Provide the [X, Y] coordinate of the cell's center where the given text is located.  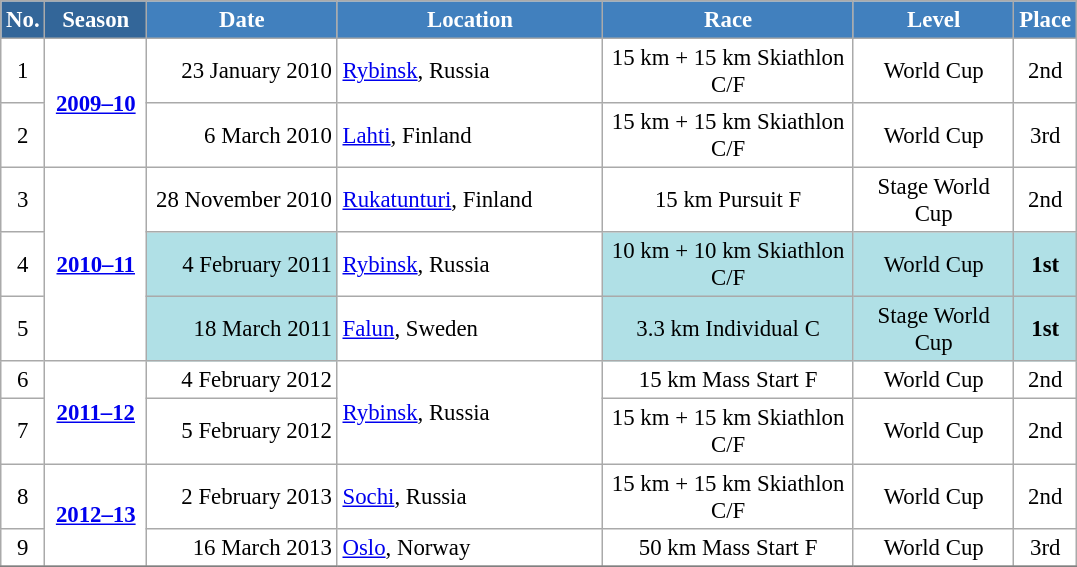
Date [242, 20]
4 [23, 264]
Location [470, 20]
5 [23, 330]
Season [96, 20]
Lahti, Finland [470, 136]
4 February 2012 [242, 381]
15 km Pursuit F [728, 200]
6 [23, 381]
6 March 2010 [242, 136]
Sochi, Russia [470, 496]
16 March 2013 [242, 547]
18 March 2011 [242, 330]
1 [23, 72]
15 km Mass Start F [728, 381]
Falun, Sweden [470, 330]
3 [23, 200]
5 February 2012 [242, 432]
No. [23, 20]
Oslo, Norway [470, 547]
2009–10 [96, 104]
3.3 km Individual C [728, 330]
23 January 2010 [242, 72]
8 [23, 496]
50 km Mass Start F [728, 547]
4 February 2011 [242, 264]
Rukatunturi, Finland [470, 200]
7 [23, 432]
9 [23, 547]
2 February 2013 [242, 496]
28 November 2010 [242, 200]
2010–11 [96, 265]
Race [728, 20]
2 [23, 136]
10 km + 10 km Skiathlon C/F [728, 264]
Level [934, 20]
2012–13 [96, 515]
2011–12 [96, 413]
Place [1045, 20]
